Capture the cell that displays the provided text and extract its (X, Y) central coordinate. 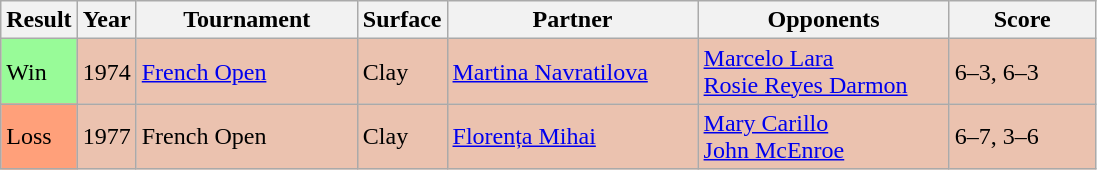
Florența Mihai (572, 136)
Loss (39, 136)
Partner (572, 20)
1977 (106, 136)
Tournament (246, 20)
Result (39, 20)
Year (106, 20)
Marcelo Lara Rosie Reyes Darmon (824, 72)
Score (1022, 20)
Mary Carillo John McEnroe (824, 136)
6–7, 3–6 (1022, 136)
Martina Navratilova (572, 72)
Opponents (824, 20)
6–3, 6–3 (1022, 72)
Surface (402, 20)
1974 (106, 72)
Win (39, 72)
